Search for the cell housing the specified text and yield its [X, Y] center coordinate. 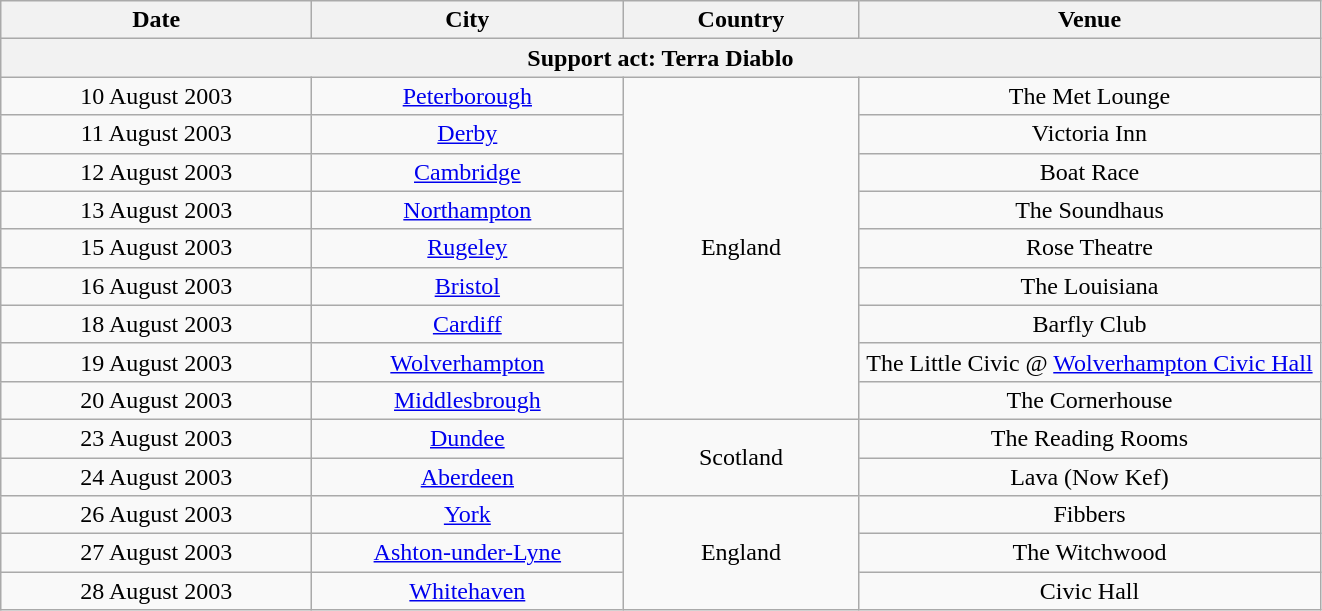
Whitehaven [468, 591]
Cardiff [468, 324]
Peterborough [468, 96]
The Met Lounge [1090, 96]
18 August 2003 [156, 324]
13 August 2003 [156, 210]
Boat Race [1090, 172]
26 August 2003 [156, 515]
19 August 2003 [156, 362]
Barfly Club [1090, 324]
12 August 2003 [156, 172]
City [468, 20]
Northampton [468, 210]
The Witchwood [1090, 553]
Lava (Now Kef) [1090, 477]
Rugeley [468, 248]
Victoria Inn [1090, 134]
27 August 2003 [156, 553]
15 August 2003 [156, 248]
Middlesbrough [468, 400]
The Louisiana [1090, 286]
Ashton-under-Lyne [468, 553]
16 August 2003 [156, 286]
Aberdeen [468, 477]
Dundee [468, 438]
Derby [468, 134]
Wolverhampton [468, 362]
York [468, 515]
10 August 2003 [156, 96]
20 August 2003 [156, 400]
Support act: Terra Diablo [660, 58]
Date [156, 20]
28 August 2003 [156, 591]
Civic Hall [1090, 591]
Venue [1090, 20]
The Reading Rooms [1090, 438]
Fibbers [1090, 515]
24 August 2003 [156, 477]
Cambridge [468, 172]
11 August 2003 [156, 134]
Scotland [741, 457]
Rose Theatre [1090, 248]
The Little Civic @ Wolverhampton Civic Hall [1090, 362]
The Soundhaus [1090, 210]
The Cornerhouse [1090, 400]
23 August 2003 [156, 438]
Country [741, 20]
Bristol [468, 286]
